Output the (X, Y) coordinate of the center of the cell containing the given text.  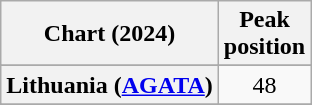
Chart (2024) (110, 34)
Peakposition (264, 34)
Lithuania (AGATA) (110, 85)
48 (264, 85)
